Detect which cell encompasses the target text, then output its [X, Y] center coordinate. 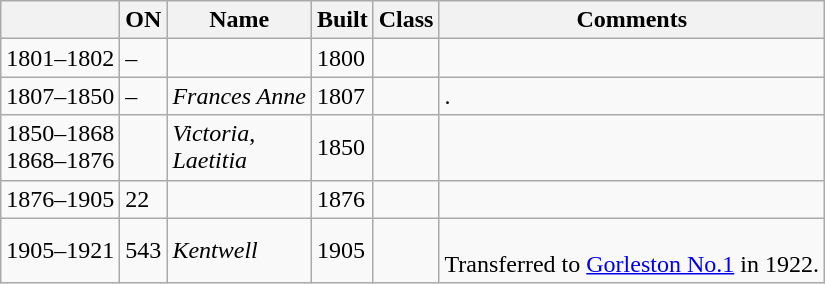
Victoria,Laetitia [240, 148]
1807–1850 [60, 96]
Name [240, 20]
1876–1905 [60, 199]
ON [144, 20]
1800 [342, 58]
. [632, 96]
Class [406, 20]
1905–1921 [60, 250]
22 [144, 199]
1801–1802 [60, 58]
1807 [342, 96]
Kentwell [240, 250]
Transferred to Gorleston No.1 in 1922. [632, 250]
Built [342, 20]
1850–18681868–1876 [60, 148]
1850 [342, 148]
543 [144, 250]
Frances Anne [240, 96]
1905 [342, 250]
1876 [342, 199]
Comments [632, 20]
